For the text-containing cell, return its midpoint in [X, Y] coordinate format. 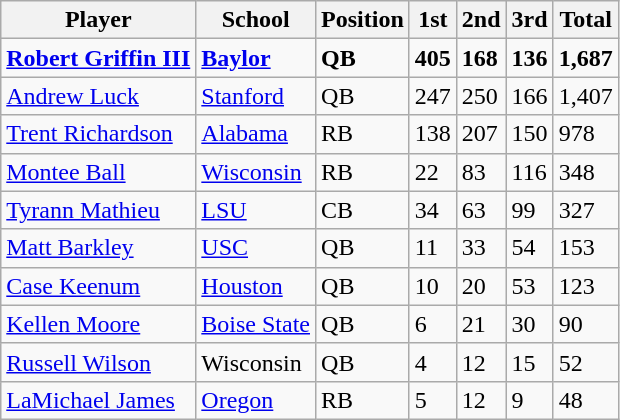
9 [530, 400]
250 [481, 96]
150 [530, 134]
Matt Barkley [98, 248]
30 [530, 324]
2nd [481, 20]
6 [432, 324]
978 [586, 134]
LSU [256, 210]
Russell Wilson [98, 362]
3rd [530, 20]
Robert Griffin III [98, 58]
99 [530, 210]
207 [481, 134]
Kellen Moore [98, 324]
21 [481, 324]
116 [530, 172]
33 [481, 248]
Player [98, 20]
63 [481, 210]
5 [432, 400]
Trent Richardson [98, 134]
54 [530, 248]
327 [586, 210]
90 [586, 324]
1,407 [586, 96]
10 [432, 286]
Case Keenum [98, 286]
Boise State [256, 324]
Baylor [256, 58]
1st [432, 20]
Total [586, 20]
Tyrann Mathieu [98, 210]
Andrew Luck [98, 96]
166 [530, 96]
136 [530, 58]
11 [432, 248]
Montee Ball [98, 172]
22 [432, 172]
348 [586, 172]
48 [586, 400]
Oregon [256, 400]
168 [481, 58]
34 [432, 210]
83 [481, 172]
53 [530, 286]
Stanford [256, 96]
Houston [256, 286]
153 [586, 248]
School [256, 20]
20 [481, 286]
Position [363, 20]
15 [530, 362]
1,687 [586, 58]
Alabama [256, 134]
4 [432, 362]
123 [586, 286]
52 [586, 362]
LaMichael James [98, 400]
CB [363, 210]
138 [432, 134]
247 [432, 96]
405 [432, 58]
USC [256, 248]
